Scan for the cell matching the given text and deliver its (x, y) coordinate at center. 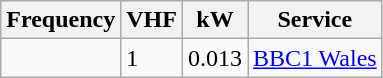
Frequency (61, 20)
VHF (152, 20)
BBC1 Wales (316, 58)
0.013 (214, 58)
Service (316, 20)
1 (152, 58)
kW (214, 20)
